Locate the cell with the specified text and output its [X, Y] center coordinate. 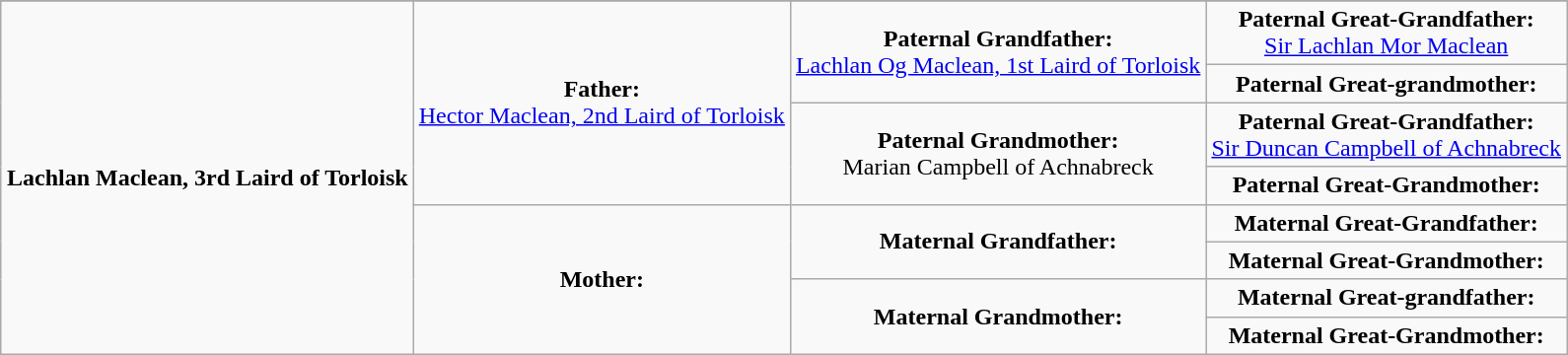
Paternal Great-Grandfather:Sir Lachlan Mor Maclean [1387, 34]
Paternal Great-grandmother: [1387, 84]
Paternal Grandmother:Marian Campbell of Achnabreck [998, 154]
Mother: [602, 279]
Maternal Great-Grandfather: [1387, 223]
Father:Hector Maclean, 2nd Laird of Torloisk [602, 103]
Lachlan Maclean, 3rd Laird of Torloisk [207, 177]
Maternal Great-grandfather: [1387, 298]
Paternal Grandfather:Lachlan Og Maclean, 1st Laird of Torloisk [998, 51]
Paternal Great-Grandmother: [1387, 185]
Paternal Great-Grandfather:Sir Duncan Campbell of Achnabreck [1387, 134]
Maternal Grandfather: [998, 242]
Maternal Grandmother: [998, 317]
